Provide the [x, y] coordinate of the cell's center where the given text is located.  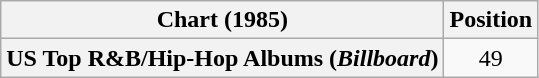
Chart (1985) [222, 20]
US Top R&B/Hip-Hop Albums (Billboard) [222, 58]
49 [491, 58]
Position [491, 20]
